For the text-containing cell, return its midpoint in (X, Y) coordinate format. 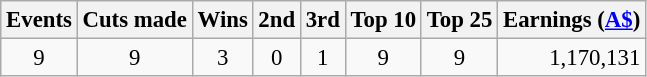
Top 10 (383, 20)
Earnings (A$) (572, 20)
2nd (276, 20)
Cuts made (134, 20)
3 (222, 58)
Wins (222, 20)
0 (276, 58)
Top 25 (459, 20)
Events (39, 20)
1 (322, 58)
1,170,131 (572, 58)
3rd (322, 20)
